Return (x, y) of the center of cell containing provided text 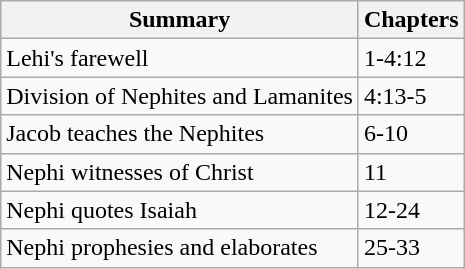
6-10 (411, 134)
12-24 (411, 210)
4:13-5 (411, 96)
25-33 (411, 248)
Jacob teaches the Nephites (180, 134)
Lehi's farewell (180, 58)
Nephi prophesies and elaborates (180, 248)
1-4:12 (411, 58)
Nephi witnesses of Christ (180, 172)
Chapters (411, 20)
Summary (180, 20)
Nephi quotes Isaiah (180, 210)
Division of Nephites and Lamanites (180, 96)
11 (411, 172)
